Pinpoint the cell where the given text exists, returning its (x, y) midpoint coordinate. 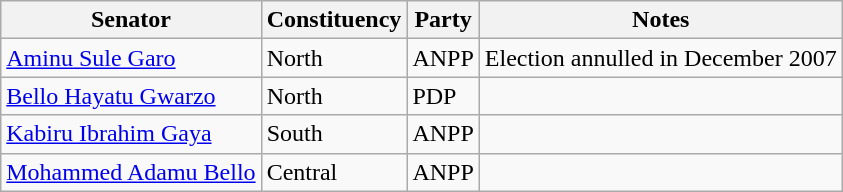
Bello Hayatu Gwarzo (131, 96)
Constituency (334, 20)
Party (443, 20)
Aminu Sule Garo (131, 58)
PDP (443, 96)
Kabiru Ibrahim Gaya (131, 134)
South (334, 134)
Mohammed Adamu Bello (131, 172)
Senator (131, 20)
Election annulled in December 2007 (660, 58)
Notes (660, 20)
Central (334, 172)
